Capture the cell that displays the provided text and extract its [X, Y] central coordinate. 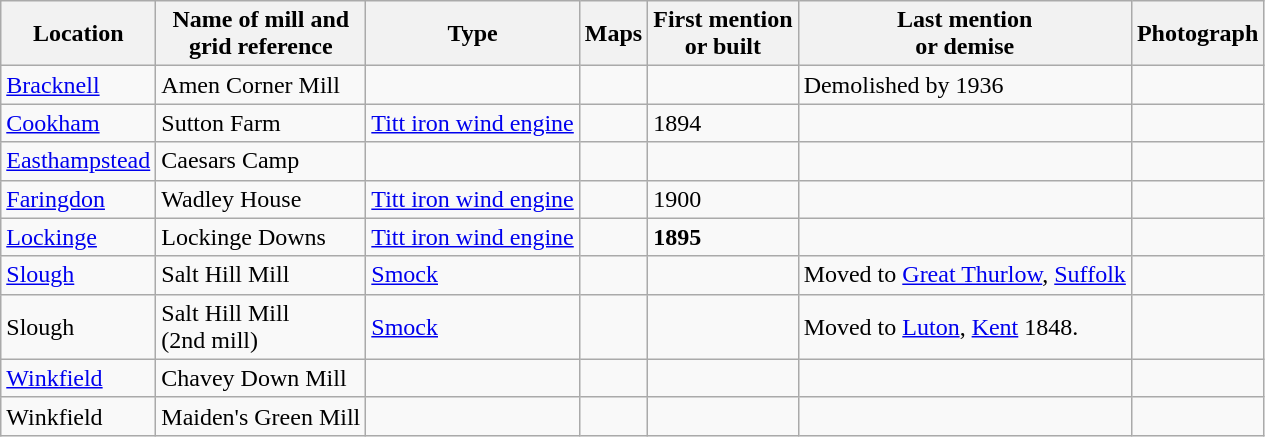
Moved to Luton, Kent 1848. [964, 326]
Chavey Down Mill [261, 378]
Bracknell [78, 85]
Name of mill andgrid reference [261, 34]
1895 [723, 237]
Lockinge Downs [261, 237]
Easthampstead [78, 161]
Sutton Farm [261, 123]
Lockinge [78, 237]
Caesars Camp [261, 161]
1894 [723, 123]
Location [78, 34]
Photograph [1197, 34]
Amen Corner Mill [261, 85]
Last mention or demise [964, 34]
Faringdon [78, 199]
Type [473, 34]
Salt Hill Mill(2nd mill) [261, 326]
Demolished by 1936 [964, 85]
1900 [723, 199]
First mentionor built [723, 34]
Cookham [78, 123]
Maiden's Green Mill [261, 416]
Moved to Great Thurlow, Suffolk [964, 275]
Maps [613, 34]
Wadley House [261, 199]
Salt Hill Mill [261, 275]
